Detect which cell encompasses the target text, then output its (X, Y) center coordinate. 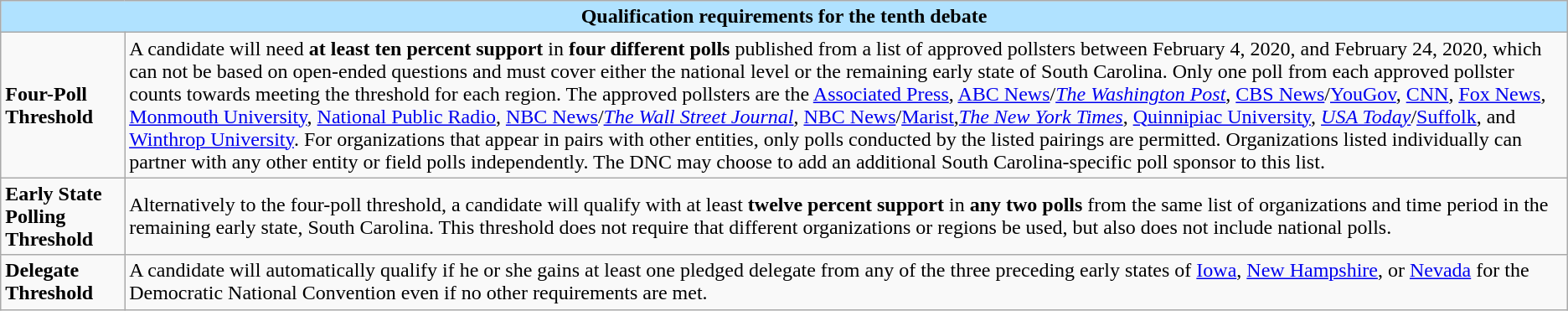
Qualification requirements for the tenth debate (784, 17)
Four-Poll Threshold (63, 106)
Delegate Threshold (63, 282)
Early State Polling Threshold (63, 216)
